Scan for the cell matching the given text and deliver its (x, y) coordinate at center. 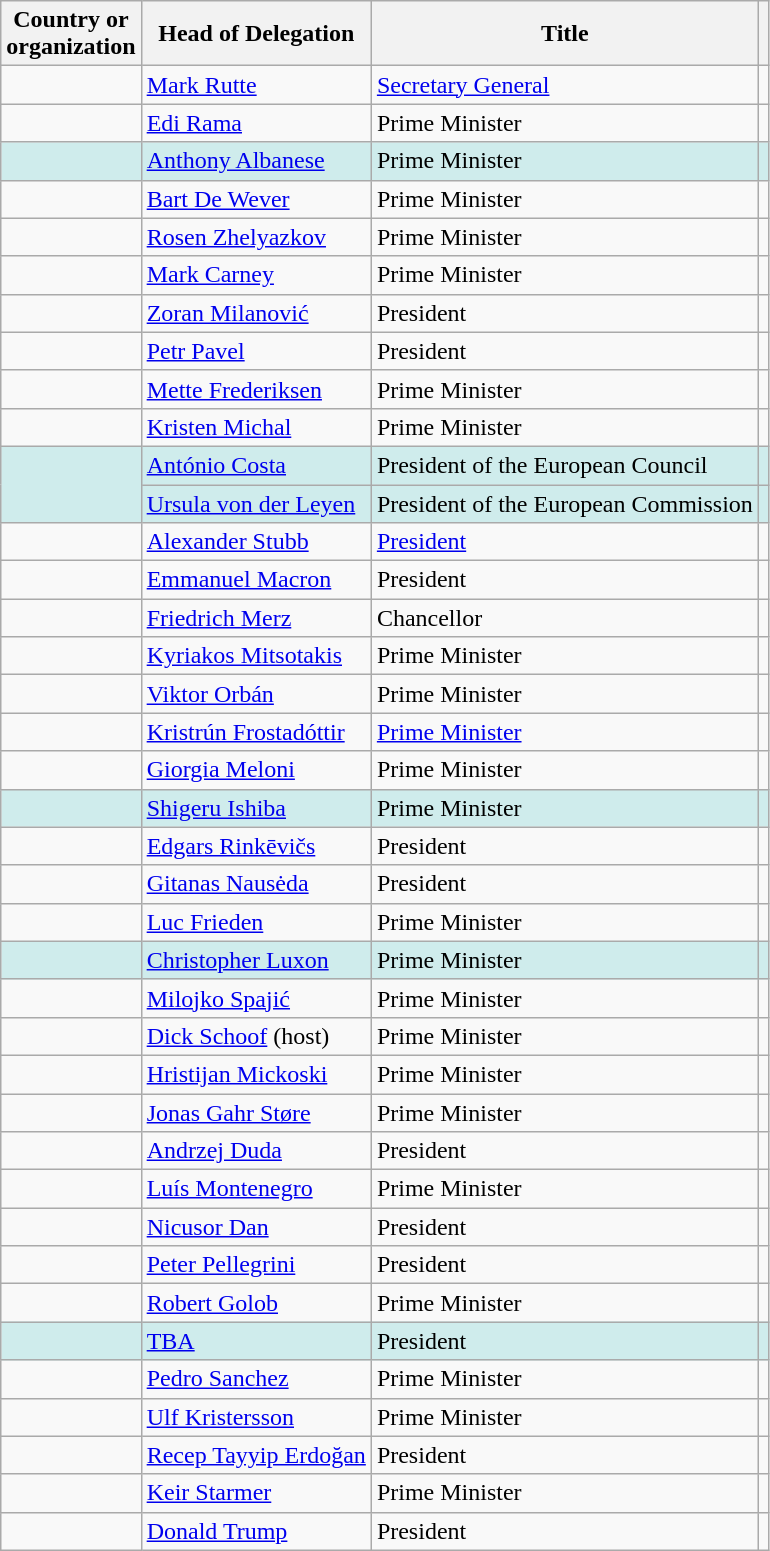
Andrzej Duda (256, 1151)
António Costa (256, 465)
Head of Delegation (256, 34)
Bart De Wever (256, 199)
Edgars Rinkēvičs (256, 846)
Viktor Orbán (256, 694)
Alexander Stubb (256, 542)
Recep Tayyip Erdoğan (256, 1455)
Shigeru Ishiba (256, 808)
Nicusor Dan (256, 1227)
Jonas Gahr Støre (256, 1113)
Kristen Michal (256, 427)
Petr Pavel (256, 351)
Christopher Luxon (256, 960)
Giorgia Meloni (256, 770)
Rosen Zhelyazkov (256, 237)
Dick Schoof (host) (256, 1036)
Mark Carney (256, 275)
President of the European Commission (564, 503)
Kyriakos Mitsotakis (256, 656)
Robert Golob (256, 1303)
Donald Trump (256, 1531)
Title (564, 34)
Keir Starmer (256, 1493)
Hristijan Mickoski (256, 1074)
Peter Pellegrini (256, 1265)
Mark Rutte (256, 85)
Edi Rama (256, 123)
Milojko Spajić (256, 998)
Gitanas Nausėda (256, 884)
Luís Montenegro (256, 1189)
Country ororganization (71, 34)
Pedro Sanchez (256, 1379)
President of the European Council (564, 465)
Anthony Albanese (256, 161)
Kristrún Frostadóttir (256, 732)
Ulf Kristersson (256, 1417)
Emmanuel Macron (256, 580)
Friedrich Merz (256, 618)
Chancellor (564, 618)
Ursula von der Leyen (256, 503)
Zoran Milanović (256, 313)
Luc Frieden (256, 922)
Mette Frederiksen (256, 389)
Secretary General (564, 85)
TBA (256, 1341)
